Determine the [X, Y] coordinate at the center of the cell enclosing the given text.  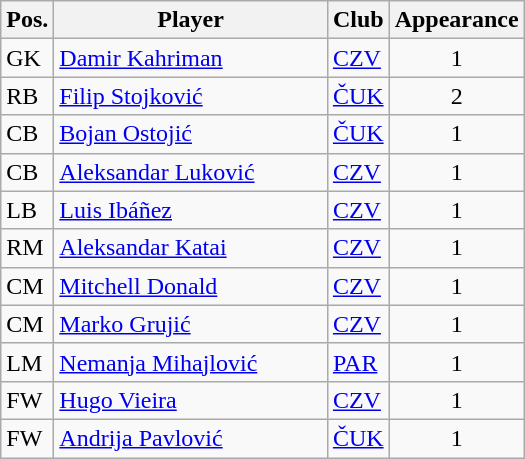
Filip Stojković [191, 96]
Player [191, 20]
GK [28, 58]
Luis Ibáñez [191, 210]
2 [456, 96]
Marko Grujić [191, 324]
Nemanja Mihajlović [191, 362]
Andrija Pavlović [191, 438]
LM [28, 362]
Damir Kahriman [191, 58]
Appearance [456, 20]
Hugo Vieira [191, 400]
Mitchell Donald [191, 286]
Bojan Ostojić [191, 134]
LB [28, 210]
Club [358, 20]
Aleksandar Katai [191, 248]
Pos. [28, 20]
RM [28, 248]
RB [28, 96]
PAR [358, 362]
Aleksandar Luković [191, 172]
